Determine the [x, y] coordinate at the center of the cell enclosing the given text.  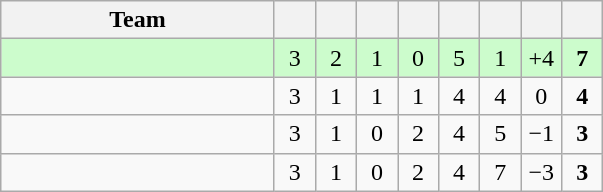
+4 [542, 58]
−1 [542, 134]
Team [138, 20]
−3 [542, 172]
